Scan for the cell matching the given text and deliver its (x, y) coordinate at center. 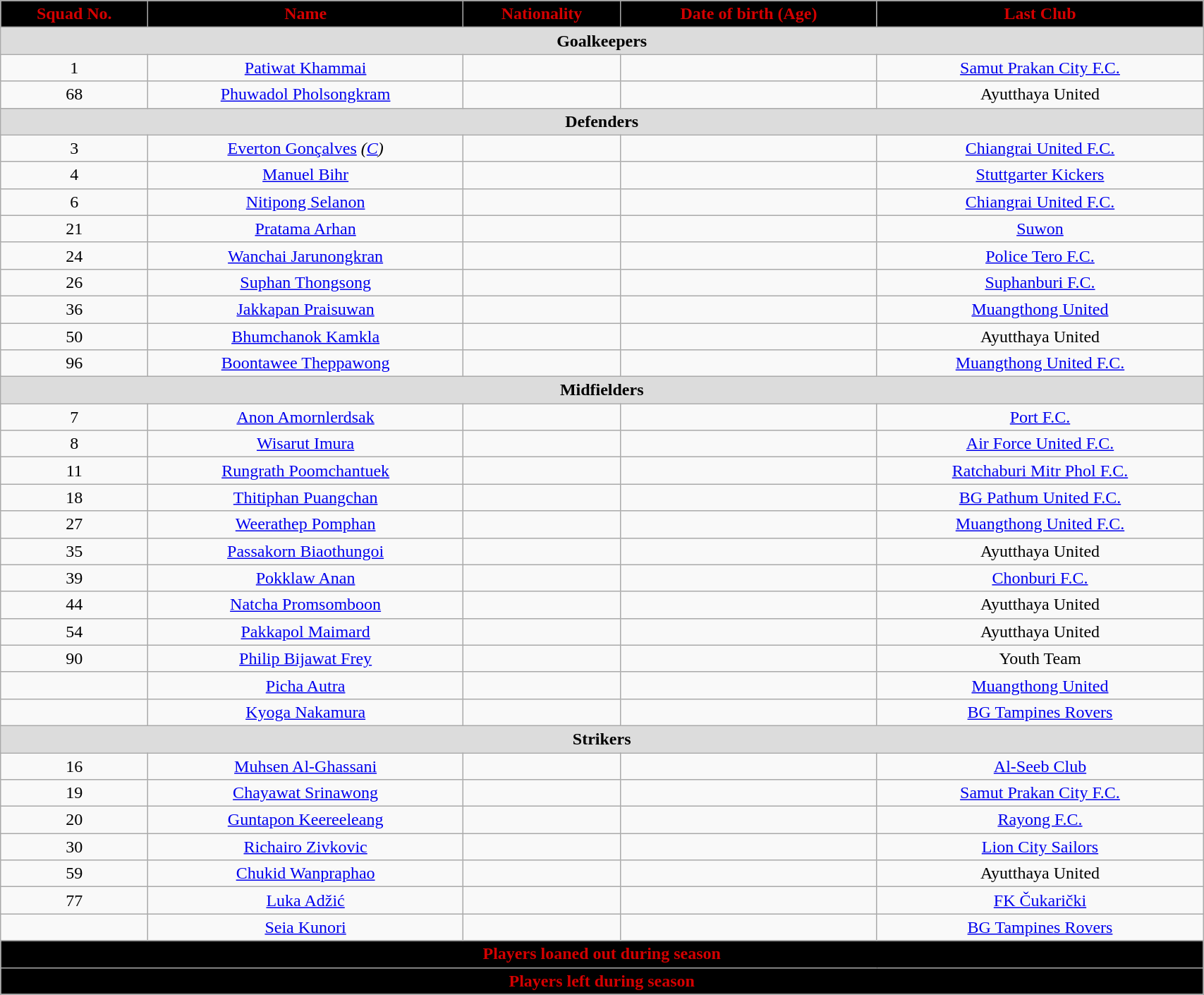
Players loaned out during season (602, 954)
50 (75, 337)
21 (75, 229)
26 (75, 282)
19 (75, 793)
Date of birth (Age) (749, 14)
Stuttgarter Kickers (1040, 175)
Police Tero F.C. (1040, 255)
11 (75, 471)
Seia Kunori (306, 927)
Pratama Arhan (306, 229)
Muhsen Al-Ghassani (306, 766)
Pokklaw Anan (306, 578)
35 (75, 551)
Suphan Thongsong (306, 282)
Name (306, 14)
Midfielders (602, 390)
Richairo Zivkovic (306, 847)
Philip Bijawat Frey (306, 658)
44 (75, 605)
30 (75, 847)
Squad No. (75, 14)
Weerathep Pomphan (306, 524)
Youth Team (1040, 658)
4 (75, 175)
Strikers (602, 739)
Ratchaburi Mitr Phol F.C. (1040, 471)
Port F.C. (1040, 417)
Chukid Wanpraphao (306, 874)
20 (75, 820)
Manuel Bihr (306, 175)
Guntapon Keereeleang (306, 820)
54 (75, 632)
Anon Amornlerdsak (306, 417)
27 (75, 524)
Kyoga Nakamura (306, 712)
39 (75, 578)
77 (75, 900)
Chonburi F.C. (1040, 578)
FK Čukarički (1040, 900)
1 (75, 68)
68 (75, 95)
18 (75, 497)
Jakkapan Praisuwan (306, 309)
90 (75, 658)
Luka Adžić (306, 900)
Lion City Sailors (1040, 847)
Patiwat Khammai (306, 68)
3 (75, 148)
Rungrath Poomchantuek (306, 471)
BG Pathum United F.C. (1040, 497)
16 (75, 766)
Phuwadol Pholsongkram (306, 95)
Suphanburi F.C. (1040, 282)
6 (75, 202)
59 (75, 874)
Air Force United F.C. (1040, 444)
Last Club (1040, 14)
24 (75, 255)
Thitiphan Puangchan (306, 497)
Picha Autra (306, 685)
36 (75, 309)
Bhumchanok Kamkla (306, 337)
Suwon (1040, 229)
Rayong F.C. (1040, 820)
Everton Gonçalves (C) (306, 148)
8 (75, 444)
Defenders (602, 121)
Al-Seeb Club (1040, 766)
Natcha Promsomboon (306, 605)
Players left during season (602, 981)
Boontawee Theppawong (306, 363)
96 (75, 363)
Wanchai Jarunongkran (306, 255)
Nationality (542, 14)
7 (75, 417)
Pakkapol Maimard (306, 632)
Goalkeepers (602, 41)
Chayawat Srinawong (306, 793)
Wisarut Imura (306, 444)
Nitipong Selanon (306, 202)
Passakorn Biaothungoi (306, 551)
